Return (x, y) of the center of cell containing provided text 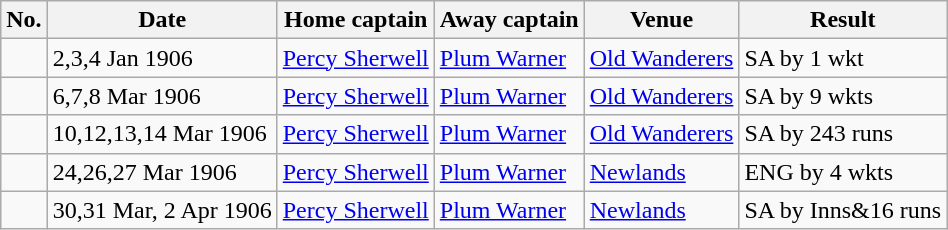
6,7,8 Mar 1906 (162, 96)
Home captain (356, 20)
24,26,27 Mar 1906 (162, 172)
Result (843, 20)
SA by 9 wkts (843, 96)
No. (24, 20)
30,31 Mar, 2 Apr 1906 (162, 210)
SA by 243 runs (843, 134)
SA by Inns&16 runs (843, 210)
Away captain (509, 20)
ENG by 4 wkts (843, 172)
SA by 1 wkt (843, 58)
Date (162, 20)
2,3,4 Jan 1906 (162, 58)
Venue (662, 20)
10,12,13,14 Mar 1906 (162, 134)
